Provide the [x, y] coordinate of the cell's center where the given text is located.  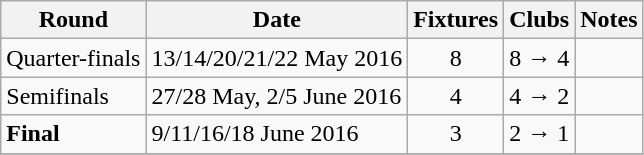
Date [277, 20]
Notes [609, 20]
8 → 4 [540, 58]
Fixtures [456, 20]
9/11/16/18 June 2016 [277, 134]
2 → 1 [540, 134]
8 [456, 58]
13/14/20/21/22 May 2016 [277, 58]
Round [74, 20]
Semifinals [74, 96]
4 → 2 [540, 96]
4 [456, 96]
Quarter-finals [74, 58]
3 [456, 134]
Clubs [540, 20]
27/28 May, 2/5 June 2016 [277, 96]
Final [74, 134]
